Output the [x, y] coordinate of the center of the cell containing the given text.  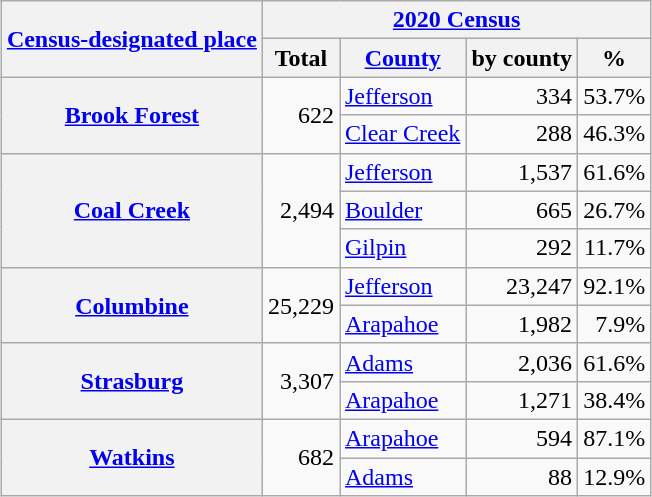
88 [522, 477]
Brook Forest [132, 115]
87.1% [614, 438]
Columbine [132, 305]
by county [522, 58]
3,307 [300, 381]
2,036 [522, 362]
92.1% [614, 286]
11.7% [614, 248]
38.4% [614, 400]
665 [522, 210]
2020 Census [456, 20]
2,494 [300, 210]
Coal Creek [132, 210]
46.3% [614, 134]
1,271 [522, 400]
Gilpin [403, 248]
682 [300, 457]
53.7% [614, 96]
Clear Creek [403, 134]
Strasburg [132, 381]
292 [522, 248]
334 [522, 96]
622 [300, 115]
12.9% [614, 477]
288 [522, 134]
23,247 [522, 286]
Total [300, 58]
County [403, 58]
% [614, 58]
1,537 [522, 172]
25,229 [300, 305]
7.9% [614, 324]
594 [522, 438]
26.7% [614, 210]
1,982 [522, 324]
Census-designated place [132, 39]
Watkins [132, 457]
Boulder [403, 210]
